Detect which cell encompasses the target text, then output its (x, y) center coordinate. 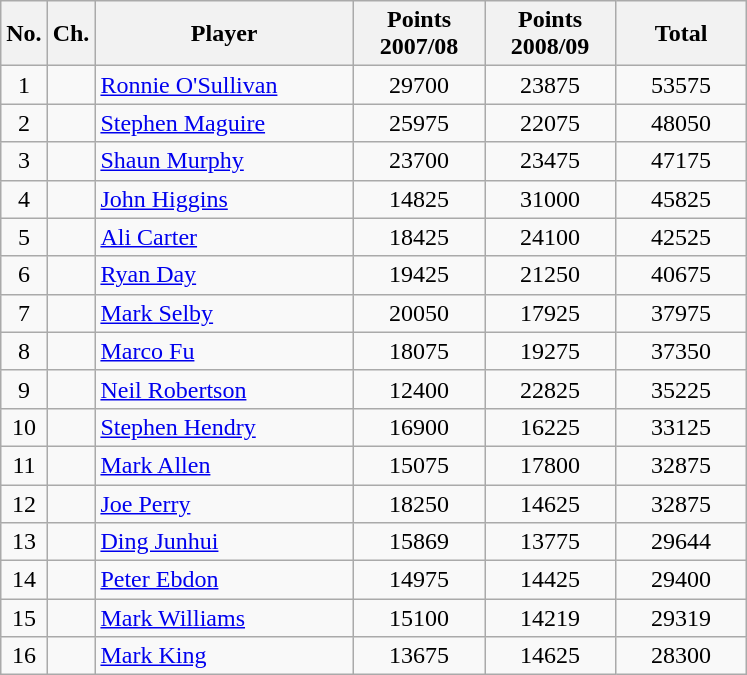
6 (24, 275)
37350 (682, 351)
23475 (550, 161)
7 (24, 313)
25975 (418, 123)
14425 (550, 580)
35225 (682, 389)
Stephen Maguire (224, 123)
23875 (550, 85)
37975 (682, 313)
12 (24, 503)
13675 (418, 656)
22075 (550, 123)
No. (24, 34)
18250 (418, 503)
8 (24, 351)
31000 (550, 199)
Mark Allen (224, 465)
19275 (550, 351)
1 (24, 85)
2 (24, 123)
Peter Ebdon (224, 580)
4 (24, 199)
47175 (682, 161)
9 (24, 389)
15075 (418, 465)
17800 (550, 465)
17925 (550, 313)
15 (24, 618)
Total (682, 34)
48050 (682, 123)
16 (24, 656)
11 (24, 465)
Points 2008/09 (550, 34)
53575 (682, 85)
Player (224, 34)
45825 (682, 199)
Shaun Murphy (224, 161)
Ding Junhui (224, 542)
Ryan Day (224, 275)
14975 (418, 580)
Mark King (224, 656)
Points 2007/08 (418, 34)
19425 (418, 275)
Marco Fu (224, 351)
40675 (682, 275)
15869 (418, 542)
16225 (550, 427)
29700 (418, 85)
28300 (682, 656)
10 (24, 427)
Mark Williams (224, 618)
Ali Carter (224, 237)
12400 (418, 389)
Joe Perry (224, 503)
15100 (418, 618)
Ch. (71, 34)
33125 (682, 427)
Mark Selby (224, 313)
3 (24, 161)
Neil Robertson (224, 389)
Stephen Hendry (224, 427)
16900 (418, 427)
18425 (418, 237)
14219 (550, 618)
23700 (418, 161)
29400 (682, 580)
18075 (418, 351)
24100 (550, 237)
13 (24, 542)
29644 (682, 542)
42525 (682, 237)
14825 (418, 199)
21250 (550, 275)
22825 (550, 389)
29319 (682, 618)
13775 (550, 542)
5 (24, 237)
20050 (418, 313)
Ronnie O'Sullivan (224, 85)
14 (24, 580)
John Higgins (224, 199)
